Capture the cell that displays the provided text and extract its (x, y) central coordinate. 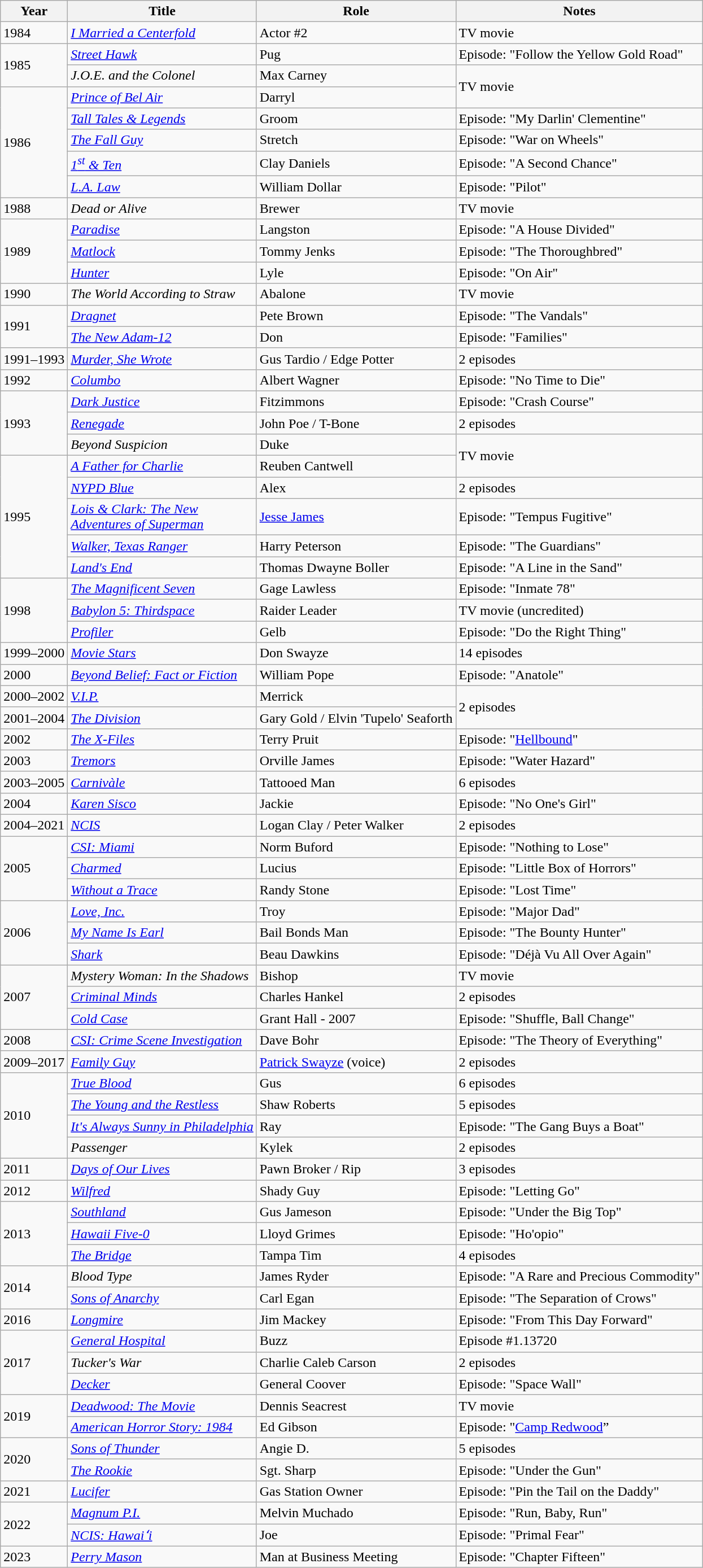
Mystery Woman: In the Shadows (162, 976)
Lloyd Grimes (356, 1234)
Shark (162, 954)
2001–2004 (34, 718)
Episode: "Primal Fear" (579, 1535)
Episode: "Run, Baby, Run" (579, 1513)
Episode: "Inmate 78" (579, 589)
Don (356, 337)
Alex (356, 488)
Tremors (162, 761)
Raider Leader (356, 610)
Gage Lawless (356, 589)
Bishop (356, 976)
Angie D. (356, 1448)
Episode: "Tempus Fugitive" (579, 517)
Charmed (162, 868)
Episode: "Camp Redwood” (579, 1427)
2014 (34, 1287)
1995 (34, 517)
Orville James (356, 761)
Buzz (356, 1341)
Episode: "Shuffle, Ball Change" (579, 1019)
The Young and the Restless (162, 1104)
Dead or Alive (162, 208)
Longmire (162, 1320)
Stretch (356, 140)
Without a Trace (162, 890)
Profiler (162, 632)
Clay Daniels (356, 164)
Tampa Tim (356, 1255)
Episode: "Anatole" (579, 675)
Matlock (162, 251)
Episode: "A Rare and Precious Commodity" (579, 1277)
Wilfred (162, 1191)
NYPD Blue (162, 488)
J.O.E. and the Colonel (162, 76)
2005 (34, 868)
1991–1993 (34, 359)
The Bridge (162, 1255)
Lyle (356, 273)
2003–2005 (34, 782)
Street Hawk (162, 54)
Don Swayze (356, 653)
2008 (34, 1040)
Ed Gibson (356, 1427)
Episode: "The Bounty Hunter" (579, 933)
A Father for Charlie (162, 466)
Episode: "A Line in the Sand" (579, 567)
Pawn Broker / Rip (356, 1169)
Gas Station Owner (356, 1491)
Brewer (356, 208)
Lucius (356, 868)
Ray (356, 1126)
Paradise (162, 230)
Albert Wagner (356, 380)
2009–2017 (34, 1062)
Dave Bohr (356, 1040)
Thomas Dwayne Boller (356, 567)
Lois & Clark: The NewAdventures of Superman (162, 517)
Love, Inc. (162, 911)
Carnivàle (162, 782)
2004–2021 (34, 826)
Bail Bonds Man (356, 933)
Episode: "On Air" (579, 273)
Episode: "Do the Right Thing" (579, 632)
1986 (34, 142)
Perry Mason (162, 1557)
True Blood (162, 1083)
Beau Dawkins (356, 954)
Episode: "Hellbound" (579, 739)
James Ryder (356, 1277)
Episode: "A House Divided" (579, 230)
Movie Stars (162, 653)
2013 (34, 1234)
Episode: "Pilot" (579, 187)
Gus Tardio / Edge Potter (356, 359)
2012 (34, 1191)
1992 (34, 380)
2023 (34, 1557)
Southland (162, 1212)
2019 (34, 1416)
Episode: "Families" (579, 337)
Role (356, 11)
The Fall Guy (162, 140)
2002 (34, 739)
Randy Stone (356, 890)
Days of Our Lives (162, 1169)
Episode: "The Thoroughbred" (579, 251)
Darryl (356, 97)
Shaw Roberts (356, 1104)
Episode #1.13720 (579, 1341)
Columbo (162, 380)
Episode: "My Darlin' Clementine" (579, 119)
Dark Justice (162, 401)
Joe (356, 1535)
Episode: "The Separation of Crows" (579, 1298)
1985 (34, 65)
Logan Clay / Peter Walker (356, 826)
TV movie (uncredited) (579, 610)
Episode: "Under the Big Top" (579, 1212)
Episode: "The Theory of Everything" (579, 1040)
Episode: "No One's Girl" (579, 803)
Episode: "Pin the Tail on the Daddy" (579, 1491)
1984 (34, 33)
Episode: "The Guardians" (579, 546)
Norm Buford (356, 847)
Cold Case (162, 1019)
Episode: "No Time to Die" (579, 380)
Year (34, 11)
The X-Files (162, 739)
The Division (162, 718)
American Horror Story: 1984 (162, 1427)
Magnum P.I. (162, 1513)
V.I.P. (162, 696)
Langston (356, 230)
NCIS: Hawaiʻi (162, 1535)
3 episodes (579, 1169)
Family Guy (162, 1062)
Murder, She Wrote (162, 359)
1999–2000 (34, 653)
1991 (34, 326)
1st & Ten (162, 164)
Duke (356, 444)
Gus Jameson (356, 1212)
2010 (34, 1115)
Melvin Muchado (356, 1513)
1988 (34, 208)
1998 (34, 610)
2011 (34, 1169)
Episode: "Chapter Fifteen" (579, 1557)
2007 (34, 997)
Criminal Minds (162, 997)
Sons of Thunder (162, 1448)
Gus (356, 1083)
Episode: "Water Hazard" (579, 761)
Walker, Texas Ranger (162, 546)
Reuben Cantwell (356, 466)
Troy (356, 911)
The Rookie (162, 1470)
Pug (356, 54)
John Poe / T-Bone (356, 423)
Charlie Caleb Carson (356, 1362)
The World According to Straw (162, 294)
2017 (34, 1362)
Babylon 5: Thirdspace (162, 610)
Merrick (356, 696)
1990 (34, 294)
General Hospital (162, 1341)
Beyond Suspicion (162, 444)
Title (162, 11)
Jackie (356, 803)
Notes (579, 11)
The Magnificent Seven (162, 589)
Sons of Anarchy (162, 1298)
Episode: "Déjà Vu All Over Again" (579, 954)
Sgt. Sharp (356, 1470)
Dennis Seacrest (356, 1405)
L.A. Law (162, 187)
Jim Mackey (356, 1320)
Harry Peterson (356, 546)
2003 (34, 761)
Max Carney (356, 76)
Man at Business Meeting (356, 1557)
Episode: "Under the Gun" (579, 1470)
2000–2002 (34, 696)
My Name Is Earl (162, 933)
14 episodes (579, 653)
Tucker's War (162, 1362)
Shady Guy (356, 1191)
2000 (34, 675)
It's Always Sunny in Philadelphia (162, 1126)
Dragnet (162, 316)
Pete Brown (356, 316)
Episode: "Ho'opio" (579, 1234)
Beyond Belief: Fact or Fiction (162, 675)
Episode: "Letting Go" (579, 1191)
4 episodes (579, 1255)
The New Adam-12 (162, 337)
Charles Hankel (356, 997)
Fitzimmons (356, 401)
CSI: Crime Scene Investigation (162, 1040)
Episode: "War on Wheels" (579, 140)
Patrick Swayze (voice) (356, 1062)
Prince of Bel Air (162, 97)
Gary Gold / Elvin 'Tupelo' Seaforth (356, 718)
CSI: Miami (162, 847)
Episode: "Follow the Yellow Gold Road" (579, 54)
I Married a Centerfold (162, 33)
Tattooed Man (356, 782)
Carl Egan (356, 1298)
Tommy Jenks (356, 251)
Karen Sisco (162, 803)
Hunter (162, 273)
Passenger (162, 1147)
Episode: "A Second Chance" (579, 164)
NCIS (162, 826)
Blood Type (162, 1277)
Episode: "The Gang Buys a Boat" (579, 1126)
Hawaii Five-0 (162, 1234)
Episode: "Space Wall" (579, 1384)
Renegade (162, 423)
Land's End (162, 567)
2022 (34, 1525)
Groom (356, 119)
Episode: "Crash Course" (579, 401)
Episode: "The Vandals" (579, 316)
William Dollar (356, 187)
Decker (162, 1384)
Jesse James (356, 517)
William Pope (356, 675)
Grant Hall - 2007 (356, 1019)
Gelb (356, 632)
2016 (34, 1320)
Episode: "Little Box of Horrors" (579, 868)
2006 (34, 933)
2020 (34, 1459)
Lucifer (162, 1491)
1993 (34, 423)
Actor #2 (356, 33)
Abalone (356, 294)
Tall Tales & Legends (162, 119)
Kylek (356, 1147)
1989 (34, 251)
2021 (34, 1491)
Episode: "From This Day Forward" (579, 1320)
Episode: "Major Dad" (579, 911)
2004 (34, 803)
Terry Pruit (356, 739)
Deadwood: The Movie (162, 1405)
Episode: "Lost Time" (579, 890)
Episode: "Nothing to Lose" (579, 847)
General Coover (356, 1384)
